Scan for the cell matching the given text and deliver its [x, y] coordinate at center. 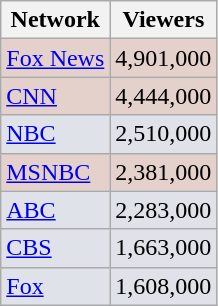
4,901,000 [164, 58]
ABC [56, 210]
2,381,000 [164, 172]
1,608,000 [164, 286]
CNN [56, 96]
Viewers [164, 20]
2,283,000 [164, 210]
NBC [56, 134]
MSNBC [56, 172]
1,663,000 [164, 248]
Fox News [56, 58]
Network [56, 20]
4,444,000 [164, 96]
Fox [56, 286]
CBS [56, 248]
2,510,000 [164, 134]
